For the text-containing cell, return its midpoint in (X, Y) coordinate format. 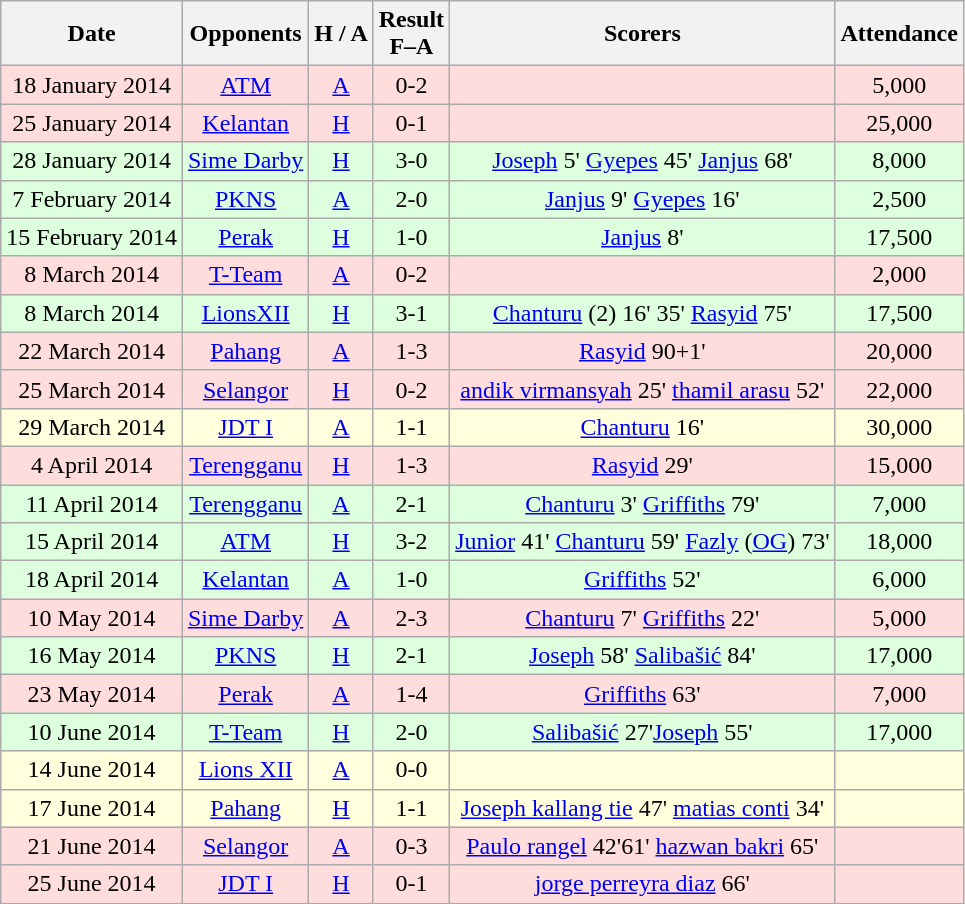
Chanturu 3' Griffiths 79' (642, 503)
Chanturu (2) 16' 35' Rasyid 75' (642, 313)
2,500 (899, 199)
andik virmansyah 25' thamil arasu 52' (642, 389)
jorge perreyra diaz 66' (642, 884)
LionsXII (245, 313)
Janjus 8' (642, 237)
0-3 (411, 846)
ResultF–A (411, 34)
8,000 (899, 161)
Lions XII (245, 770)
3-0 (411, 161)
Scorers (642, 34)
Janjus 9' Gyepes 16' (642, 199)
25 January 2014 (92, 123)
28 January 2014 (92, 161)
6,000 (899, 580)
20,000 (899, 351)
22,000 (899, 389)
3-1 (411, 313)
Rasyid 29' (642, 465)
16 May 2014 (92, 656)
10 June 2014 (92, 732)
Griffiths 63' (642, 694)
3-2 (411, 542)
Joseph kallang tie 47' matias conti 34' (642, 808)
Date (92, 34)
Attendance (899, 34)
25,000 (899, 123)
30,000 (899, 427)
Chanturu 7' Griffiths 22' (642, 618)
15 April 2014 (92, 542)
0-0 (411, 770)
Rasyid 90+1' (642, 351)
Griffiths 52' (642, 580)
1-4 (411, 694)
11 April 2014 (92, 503)
Joseph 58' Salibašić 84' (642, 656)
14 June 2014 (92, 770)
Salibašić 27'Joseph 55' (642, 732)
Chanturu 16' (642, 427)
Joseph 5' Gyepes 45' Janjus 68' (642, 161)
10 May 2014 (92, 618)
21 June 2014 (92, 846)
29 March 2014 (92, 427)
17 June 2014 (92, 808)
25 March 2014 (92, 389)
2,000 (899, 275)
15 February 2014 (92, 237)
Junior 41' Chanturu 59' Fazly (OG) 73' (642, 542)
2-3 (411, 618)
18 January 2014 (92, 85)
7 February 2014 (92, 199)
22 March 2014 (92, 351)
15,000 (899, 465)
25 June 2014 (92, 884)
H / A (341, 34)
Paulo rangel 42'61' hazwan bakri 65' (642, 846)
18 April 2014 (92, 580)
Opponents (245, 34)
18,000 (899, 542)
4 April 2014 (92, 465)
23 May 2014 (92, 694)
